For the text-containing cell, return its midpoint in (X, Y) coordinate format. 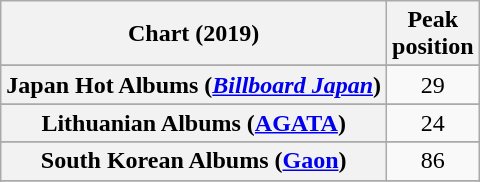
Chart (2019) (194, 34)
Japan Hot Albums (Billboard Japan) (194, 85)
Peakposition (433, 34)
86 (433, 161)
South Korean Albums (Gaon) (194, 161)
Lithuanian Albums (AGATA) (194, 123)
24 (433, 123)
29 (433, 85)
